Extract the (x, y) coordinate from the center of the cell holding the provided text.  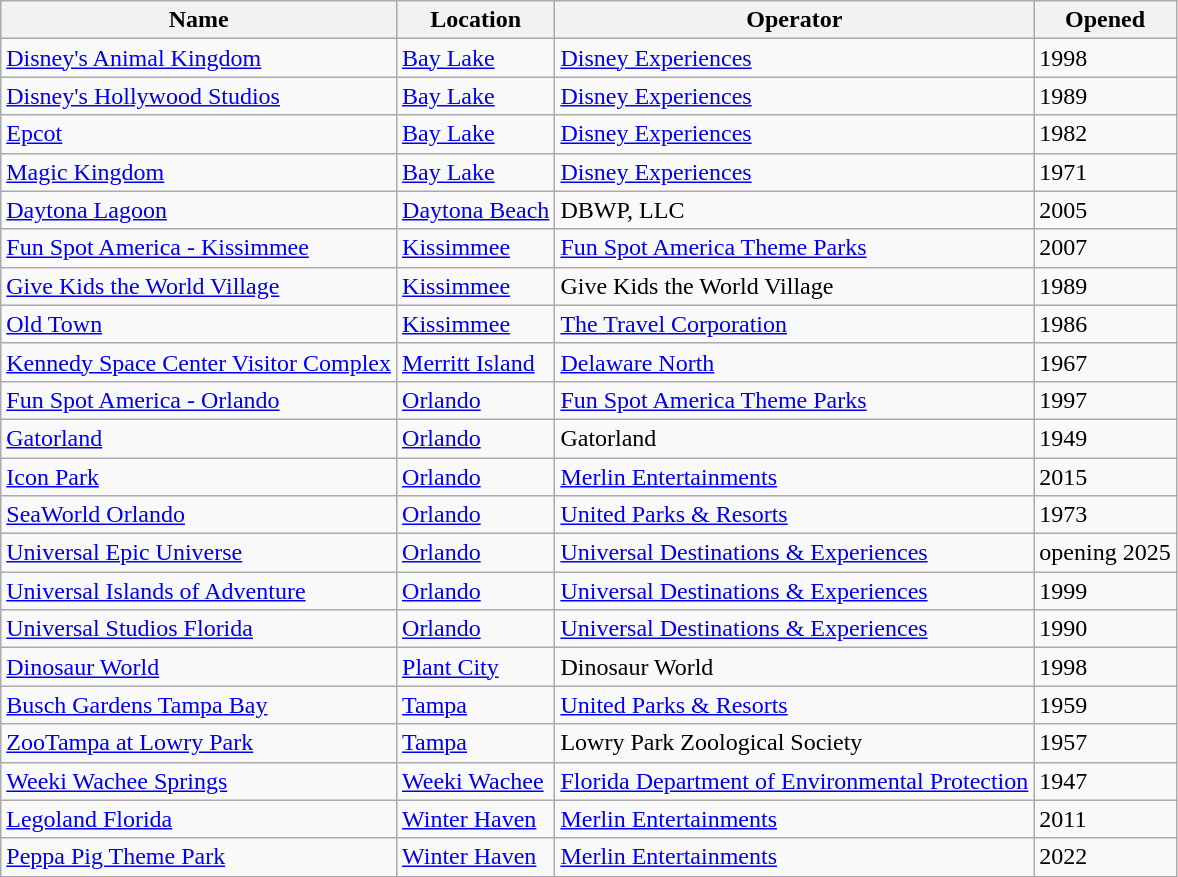
2011 (1105, 819)
2007 (1105, 248)
Magic Kingdom (199, 172)
1949 (1105, 438)
Fun Spot America - Orlando (199, 400)
ZooTampa at Lowry Park (199, 743)
SeaWorld Orlando (199, 515)
Kennedy Space Center Visitor Complex (199, 362)
1957 (1105, 743)
Weeki Wachee Springs (199, 781)
Disney's Animal Kingdom (199, 58)
1967 (1105, 362)
Delaware North (794, 362)
Location (476, 20)
DBWP, LLC (794, 210)
Plant City (476, 667)
Disney's Hollywood Studios (199, 96)
2015 (1105, 477)
2005 (1105, 210)
Universal Epic Universe (199, 553)
1982 (1105, 134)
Opened (1105, 20)
Daytona Lagoon (199, 210)
1947 (1105, 781)
Peppa Pig Theme Park (199, 857)
Universal Studios Florida (199, 629)
Icon Park (199, 477)
Florida Department of Environmental Protection (794, 781)
Old Town (199, 324)
Epcot (199, 134)
Name (199, 20)
Merritt Island (476, 362)
Busch Gardens Tampa Bay (199, 705)
Daytona Beach (476, 210)
1959 (1105, 705)
2022 (1105, 857)
1990 (1105, 629)
Lowry Park Zoological Society (794, 743)
opening 2025 (1105, 553)
1973 (1105, 515)
The Travel Corporation (794, 324)
Legoland Florida (199, 819)
1999 (1105, 591)
1986 (1105, 324)
1997 (1105, 400)
Weeki Wachee (476, 781)
Universal Islands of Adventure (199, 591)
Operator (794, 20)
Fun Spot America - Kissimmee (199, 248)
1971 (1105, 172)
